For the text-containing cell, return its midpoint in [x, y] coordinate format. 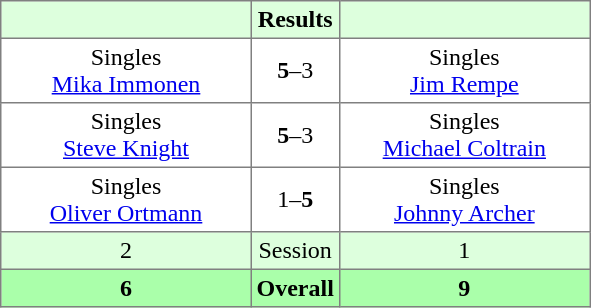
SinglesJim Rempe [464, 70]
1 [464, 251]
9 [464, 288]
SinglesMika Immonen [126, 70]
SinglesJohnny Archer [464, 199]
SinglesOliver Ortmann [126, 199]
1–5 [295, 199]
2 [126, 251]
6 [126, 288]
Overall [295, 288]
Session [295, 251]
Results [295, 20]
SinglesMichael Coltrain [464, 135]
SinglesSteve Knight [126, 135]
